Return [x, y] of the center of cell containing provided text 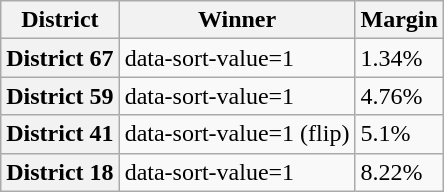
4.76% [399, 96]
District 59 [60, 96]
Winner [237, 20]
District 18 [60, 172]
Margin [399, 20]
5.1% [399, 134]
8.22% [399, 172]
District 41 [60, 134]
1.34% [399, 58]
District [60, 20]
data-sort-value=1 (flip) [237, 134]
District 67 [60, 58]
